Pinpoint the cell where the given text exists, returning its (X, Y) midpoint coordinate. 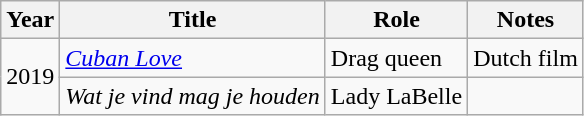
Notes (526, 20)
Year (30, 20)
Cuban Love (192, 58)
Wat je vind mag je houden (192, 96)
Lady LaBelle (396, 96)
Drag queen (396, 58)
2019 (30, 77)
Dutch film (526, 58)
Role (396, 20)
Title (192, 20)
